Detect which cell encompasses the target text, then output its (X, Y) center coordinate. 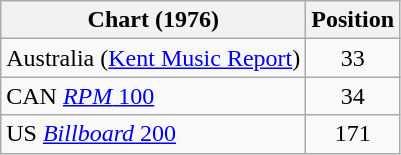
33 (353, 58)
Australia (Kent Music Report) (154, 58)
171 (353, 134)
US Billboard 200 (154, 134)
Chart (1976) (154, 20)
Position (353, 20)
34 (353, 96)
CAN RPM 100 (154, 96)
